Output the [x, y] coordinate of the center of the cell containing the given text.  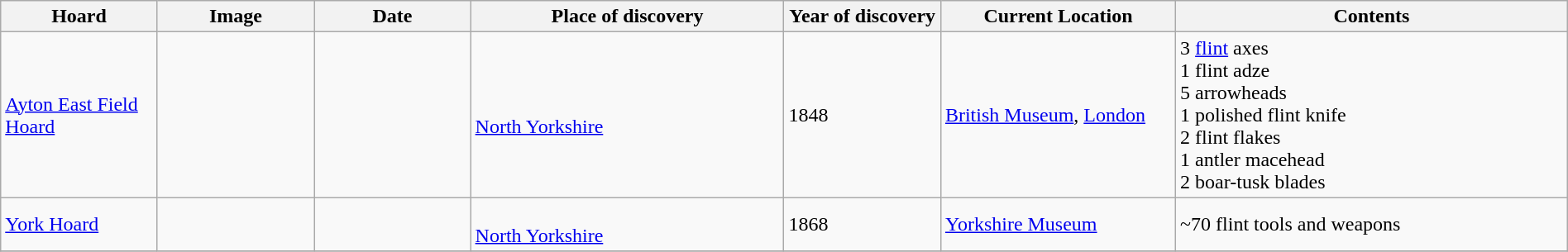
Hoard [79, 17]
Date [392, 17]
1868 [862, 225]
Current Location [1058, 17]
1848 [862, 115]
~70 flint tools and weapons [1372, 225]
British Museum, London [1058, 115]
Place of discovery [627, 17]
Image [235, 17]
3 flint axes1 flint adze5 arrowheads1 polished flint knife2 flint flakes1 antler macehead2 boar-tusk blades [1372, 115]
Ayton East Field Hoard [79, 115]
Yorkshire Museum [1058, 225]
York Hoard [79, 225]
Contents [1372, 17]
Year of discovery [862, 17]
